From the cell containing the given text, extract its center point as [x, y] coordinate. 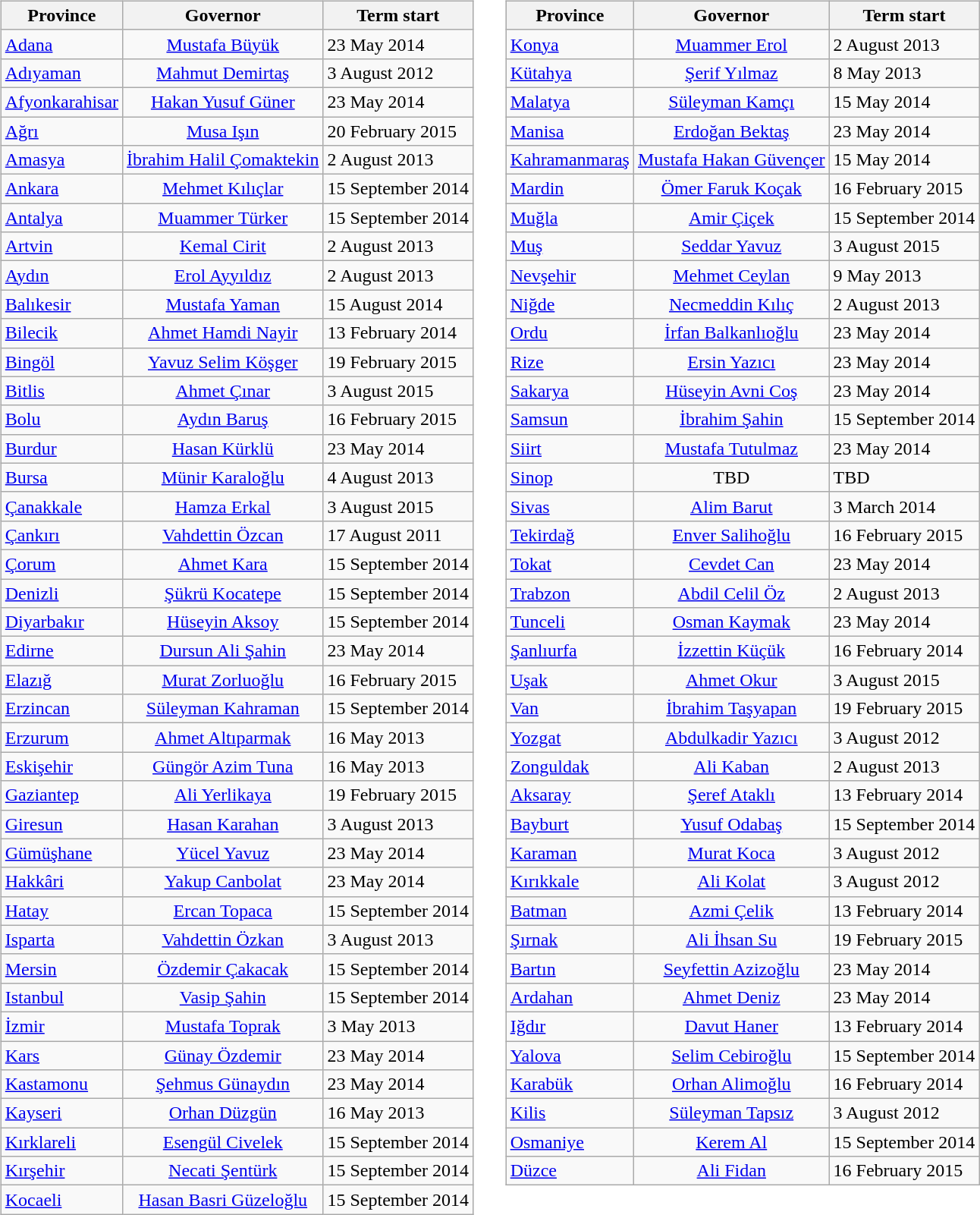
Hasan Basri Güzeloğlu [223, 1200]
Bursa [61, 477]
Abdulkadir Yazıcı [731, 738]
Ahmet Okur [731, 680]
Rize [570, 362]
Ali Kaban [731, 766]
Alim Barut [731, 506]
Musa Işın [223, 131]
Mehmet Ceylan [731, 275]
Mustafa Hakan Güvençer [731, 160]
Azmi Çelik [731, 911]
Şanlıurfa [570, 651]
İzzettin Küçük [731, 651]
Mersin [61, 968]
Tunceli [570, 622]
Ankara [61, 189]
Afyonkarahisar [61, 102]
Niğde [570, 304]
Çorum [61, 564]
Ahmet Çınar [223, 391]
Özdemir Çakacak [223, 968]
Zonguldak [570, 766]
Bayburt [570, 824]
Erdoğan Bektaş [731, 131]
Eskişehir [61, 766]
Bolu [61, 420]
Murat Koca [731, 853]
Aydın Baruş [223, 420]
Seyfettin Azizoğlu [731, 968]
Kars [61, 1056]
Bitlis [61, 391]
Siirt [570, 449]
Ahmet Kara [223, 564]
9 May 2013 [904, 275]
Muammer Erol [731, 44]
İzmir [61, 1026]
Aydın [61, 275]
Artvin [61, 247]
Yalova [570, 1056]
İrfan Balkanlıoğlu [731, 333]
3 March 2014 [904, 506]
Edirne [61, 651]
Hüseyin Aksoy [223, 622]
Mustafa Tutulmaz [731, 449]
Yakup Canbolat [223, 882]
Balıkesir [61, 304]
Karaman [570, 853]
Orhan Düzgün [223, 1113]
İbrahim Şahin [731, 420]
Kayseri [61, 1113]
Düzce [570, 1171]
Hatay [61, 911]
Vahdettin Özkan [223, 940]
Denizli [61, 593]
20 February 2015 [398, 131]
Uşak [570, 680]
Ahmet Altıparmak [223, 738]
Antalya [61, 218]
Elazığ [61, 680]
Van [570, 709]
Iğdır [570, 1026]
Giresun [61, 824]
Mehmet Kılıçlar [223, 189]
17 August 2011 [398, 535]
Cevdet Can [731, 564]
Erol Ayyıldız [223, 275]
Konya [570, 44]
Ercan Topaca [223, 911]
Tekirdağ [570, 535]
Gaziantep [61, 795]
Trabzon [570, 593]
Batman [570, 911]
Hasan Karahan [223, 824]
Güngör Azim Tuna [223, 766]
Hüseyin Avni Coş [731, 391]
Amir Çiçek [731, 218]
Mustafa Yaman [223, 304]
Ersin Yazıcı [731, 362]
Ali Kolat [731, 882]
Sinop [570, 477]
Aksaray [570, 795]
Gümüşhane [61, 853]
Çanakkale [61, 506]
Vasip Şahin [223, 997]
Karabük [570, 1084]
8 May 2013 [904, 73]
Bilecik [61, 333]
Bingöl [61, 362]
Adana [61, 44]
Münir Karaloğlu [223, 477]
Vahdettin Özcan [223, 535]
Selim Cebiroğlu [731, 1056]
Kırıkkale [570, 882]
Osmaniye [570, 1142]
İbrahim Halil Çomaktekin [223, 160]
Burdur [61, 449]
Hamza Erkal [223, 506]
Enver Salihoğlu [731, 535]
Istanbul [61, 997]
Orhan Alimoğlu [731, 1084]
Kocaeli [61, 1200]
Davut Haner [731, 1026]
Ahmet Hamdi Nayir [223, 333]
Süleyman Kahraman [223, 709]
Ali İhsan Su [731, 940]
Yavuz Selim Köşger [223, 362]
Yusuf Odabaş [731, 824]
Hasan Kürklü [223, 449]
Mahmut Demirtaş [223, 73]
İbrahim Taşyapan [731, 709]
Manisa [570, 131]
Kemal Cirit [223, 247]
Tokat [570, 564]
Hakkâri [61, 882]
Mustafa Büyük [223, 44]
Kerem Al [731, 1142]
Esengül Civelek [223, 1142]
Amasya [61, 160]
15 August 2014 [398, 304]
Sakarya [570, 391]
Ömer Faruk Koçak [731, 189]
Samsun [570, 420]
Seddar Yavuz [731, 247]
Nevşehir [570, 275]
Abdil Celil Öz [731, 593]
Kahramanmaraş [570, 160]
Günay Özdemir [223, 1056]
Şehmus Günaydın [223, 1084]
Muammer Türker [223, 218]
Kütahya [570, 73]
Kastamonu [61, 1084]
Erzincan [61, 709]
Süleyman Kamçı [731, 102]
Necati Şentürk [223, 1171]
Çankırı [61, 535]
Ağrı [61, 131]
Şeref Ataklı [731, 795]
Necmeddin Kılıç [731, 304]
Murat Zorluoğlu [223, 680]
Şerif Yılmaz [731, 73]
Bartın [570, 968]
Erzurum [61, 738]
Ali Yerlikaya [223, 795]
4 August 2013 [398, 477]
Adıyaman [61, 73]
Dursun Ali Şahin [223, 651]
Mustafa Toprak [223, 1026]
3 May 2013 [398, 1026]
Hakan Yusuf Güner [223, 102]
Muğla [570, 218]
Süleyman Tapsız [731, 1113]
Ardahan [570, 997]
Ordu [570, 333]
Ali Fidan [731, 1171]
Şükrü Kocatepe [223, 593]
Mardin [570, 189]
Sivas [570, 506]
Kilis [570, 1113]
Osman Kaymak [731, 622]
Yozgat [570, 738]
Yücel Yavuz [223, 853]
Kırşehir [61, 1171]
Malatya [570, 102]
Diyarbakır [61, 622]
Şırnak [570, 940]
Kırklareli [61, 1142]
Ahmet Deniz [731, 997]
Isparta [61, 940]
Muş [570, 247]
